Return [x, y] of the center of cell containing provided text 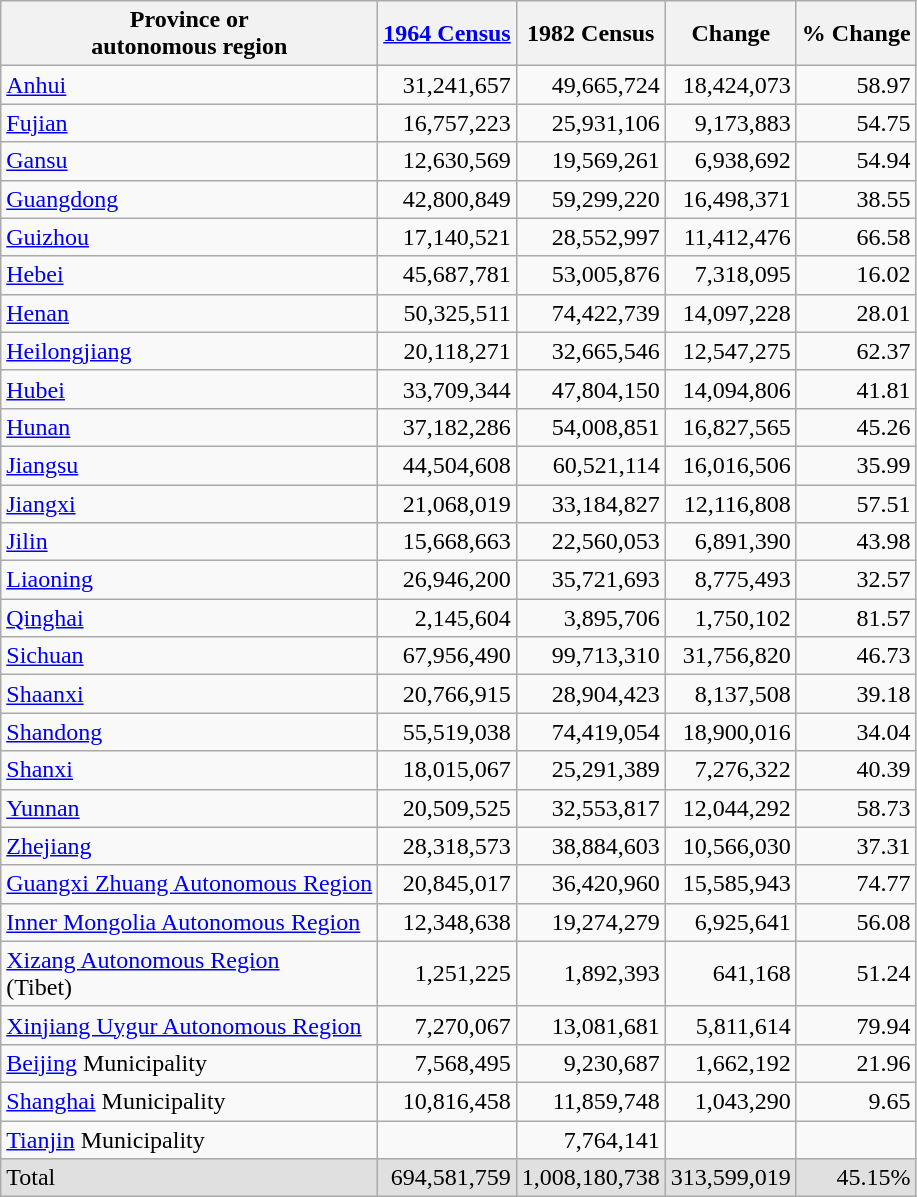
31,241,657 [447, 85]
Xinjiang Uygur Autonomous Region [190, 1025]
313,599,019 [730, 1178]
35,721,693 [590, 580]
79.94 [856, 1025]
28,904,423 [590, 694]
1,662,192 [730, 1063]
38.55 [856, 199]
17,140,521 [447, 237]
41.81 [856, 389]
14,097,228 [730, 313]
1,008,180,738 [590, 1178]
20,845,017 [447, 884]
Inner Mongolia Autonomous Region [190, 922]
Guizhou [190, 237]
21.96 [856, 1063]
Liaoning [190, 580]
42,800,849 [447, 199]
Fujian [190, 123]
21,068,019 [447, 503]
33,709,344 [447, 389]
5,811,614 [730, 1025]
38,884,603 [590, 846]
53,005,876 [590, 275]
Shanghai Municipality [190, 1101]
6,938,692 [730, 161]
7,276,322 [730, 770]
62.37 [856, 351]
43.98 [856, 542]
57.51 [856, 503]
74,422,739 [590, 313]
55,519,038 [447, 732]
15,668,663 [447, 542]
16,498,371 [730, 199]
12,547,275 [730, 351]
40.39 [856, 770]
2,145,604 [447, 618]
Sichuan [190, 656]
Hubei [190, 389]
44,504,608 [447, 465]
12,044,292 [730, 808]
9,230,687 [590, 1063]
12,630,569 [447, 161]
7,318,095 [730, 275]
28,552,997 [590, 237]
60,521,114 [590, 465]
32.57 [856, 580]
Yunnan [190, 808]
7,764,141 [590, 1139]
8,775,493 [730, 580]
36,420,960 [590, 884]
Change [730, 34]
1982 Census [590, 34]
9.65 [856, 1101]
6,891,390 [730, 542]
7,568,495 [447, 1063]
28,318,573 [447, 846]
37,182,286 [447, 427]
31,756,820 [730, 656]
Jiangxi [190, 503]
13,081,681 [590, 1025]
1964 Census [447, 34]
33,184,827 [590, 503]
11,412,476 [730, 237]
Anhui [190, 85]
12,348,638 [447, 922]
54,008,851 [590, 427]
19,274,279 [590, 922]
Province orautonomous region [190, 34]
9,173,883 [730, 123]
14,094,806 [730, 389]
34.04 [856, 732]
58.73 [856, 808]
Total [190, 1178]
12,116,808 [730, 503]
7,270,067 [447, 1025]
Xizang Autonomous Region(Tibet) [190, 974]
19,569,261 [590, 161]
22,560,053 [590, 542]
Shanxi [190, 770]
28.01 [856, 313]
16,016,506 [730, 465]
% Change [856, 34]
6,925,641 [730, 922]
Jilin [190, 542]
1,043,290 [730, 1101]
694,581,759 [447, 1178]
66.58 [856, 237]
Shaanxi [190, 694]
Hebei [190, 275]
46.73 [856, 656]
18,900,016 [730, 732]
10,566,030 [730, 846]
51.24 [856, 974]
1,892,393 [590, 974]
15,585,943 [730, 884]
Gansu [190, 161]
16.02 [856, 275]
25,931,106 [590, 123]
74.77 [856, 884]
Guangdong [190, 199]
20,509,525 [447, 808]
641,168 [730, 974]
54.75 [856, 123]
10,816,458 [447, 1101]
47,804,150 [590, 389]
54.94 [856, 161]
Guangxi Zhuang Autonomous Region [190, 884]
Shandong [190, 732]
18,015,067 [447, 770]
59,299,220 [590, 199]
37.31 [856, 846]
35.99 [856, 465]
58.97 [856, 85]
Qinghai [190, 618]
11,859,748 [590, 1101]
Jiangsu [190, 465]
Tianjin Municipality [190, 1139]
25,291,389 [590, 770]
3,895,706 [590, 618]
32,553,817 [590, 808]
45,687,781 [447, 275]
8,137,508 [730, 694]
26,946,200 [447, 580]
49,665,724 [590, 85]
Henan [190, 313]
45.15% [856, 1178]
Hunan [190, 427]
99,713,310 [590, 656]
Heilongjiang [190, 351]
45.26 [856, 427]
1,750,102 [730, 618]
56.08 [856, 922]
Beijing Municipality [190, 1063]
32,665,546 [590, 351]
16,827,565 [730, 427]
1,251,225 [447, 974]
81.57 [856, 618]
50,325,511 [447, 313]
39.18 [856, 694]
18,424,073 [730, 85]
20,766,915 [447, 694]
20,118,271 [447, 351]
67,956,490 [447, 656]
16,757,223 [447, 123]
Zhejiang [190, 846]
74,419,054 [590, 732]
